Output the (X, Y) coordinate of the center of the cell containing the given text.  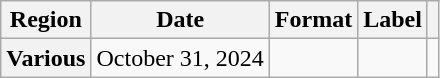
Format (313, 20)
Various (46, 58)
Label (393, 20)
Region (46, 20)
Date (180, 20)
October 31, 2024 (180, 58)
